Output the [x, y] coordinate of the center of the cell containing the given text.  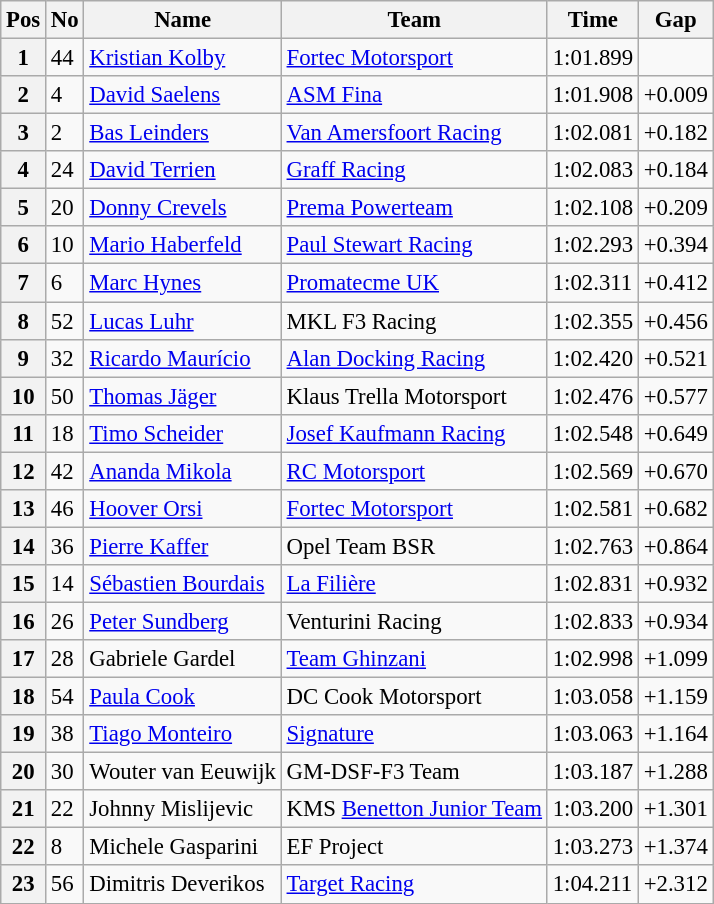
+0.934 [676, 621]
+1.159 [676, 697]
Name [182, 20]
+0.209 [676, 208]
Timo Scheider [182, 433]
La Filière [414, 584]
Signature [414, 734]
Johnny Mislijevic [182, 809]
5 [24, 208]
No [65, 20]
DC Cook Motorsport [414, 697]
1:02.476 [592, 396]
+0.456 [676, 321]
Wouter van Eeuwijk [182, 772]
Venturini Racing [414, 621]
46 [65, 509]
Ananda Mikola [182, 471]
1:03.273 [592, 847]
15 [24, 584]
Prema Powerteam [414, 208]
1:02.420 [592, 358]
+0.394 [676, 245]
1:02.581 [592, 509]
28 [65, 659]
Michele Gasparini [182, 847]
David Terrien [182, 170]
1 [24, 58]
54 [65, 697]
+1.164 [676, 734]
Gap [676, 20]
Gabriele Gardel [182, 659]
9 [24, 358]
Time [592, 20]
16 [24, 621]
David Saelens [182, 95]
1:02.293 [592, 245]
+0.182 [676, 133]
Team [414, 20]
Tiago Monteiro [182, 734]
Graff Racing [414, 170]
RC Motorsport [414, 471]
1:02.831 [592, 584]
Bas Leinders [182, 133]
Klaus Trella Motorsport [414, 396]
11 [24, 433]
24 [65, 170]
+1.099 [676, 659]
ASM Fina [414, 95]
Alan Docking Racing [414, 358]
Paula Cook [182, 697]
Mario Haberfeld [182, 245]
1:03.200 [592, 809]
1:02.763 [592, 546]
+0.577 [676, 396]
32 [65, 358]
Marc Hynes [182, 283]
+2.312 [676, 885]
Opel Team BSR [414, 546]
Lucas Luhr [182, 321]
23 [24, 885]
+0.412 [676, 283]
Paul Stewart Racing [414, 245]
+0.009 [676, 95]
56 [65, 885]
38 [65, 734]
26 [65, 621]
+0.670 [676, 471]
44 [65, 58]
1:03.187 [592, 772]
1:02.108 [592, 208]
52 [65, 321]
1:02.355 [592, 321]
12 [24, 471]
+1.374 [676, 847]
1:02.569 [592, 471]
+0.184 [676, 170]
Hoover Orsi [182, 509]
19 [24, 734]
Sébastien Bourdais [182, 584]
1:02.081 [592, 133]
3 [24, 133]
42 [65, 471]
+0.682 [676, 509]
Van Amersfoort Racing [414, 133]
+0.932 [676, 584]
Team Ghinzani [414, 659]
Ricardo Maurício [182, 358]
21 [24, 809]
1:04.211 [592, 885]
Kristian Kolby [182, 58]
13 [24, 509]
17 [24, 659]
+0.649 [676, 433]
EF Project [414, 847]
Promatecme UK [414, 283]
1:02.311 [592, 283]
Thomas Jäger [182, 396]
Donny Crevels [182, 208]
1:01.908 [592, 95]
1:03.063 [592, 734]
KMS Benetton Junior Team [414, 809]
Target Racing [414, 885]
7 [24, 283]
30 [65, 772]
1:01.899 [592, 58]
Peter Sundberg [182, 621]
Pierre Kaffer [182, 546]
50 [65, 396]
GM-DSF-F3 Team [414, 772]
Dimitris Deverikos [182, 885]
1:02.083 [592, 170]
1:03.058 [592, 697]
Josef Kaufmann Racing [414, 433]
+1.301 [676, 809]
Pos [24, 20]
+0.521 [676, 358]
36 [65, 546]
1:02.548 [592, 433]
1:02.998 [592, 659]
+1.288 [676, 772]
+0.864 [676, 546]
1:02.833 [592, 621]
MKL F3 Racing [414, 321]
